Search for the cell housing the specified text and yield its [x, y] center coordinate. 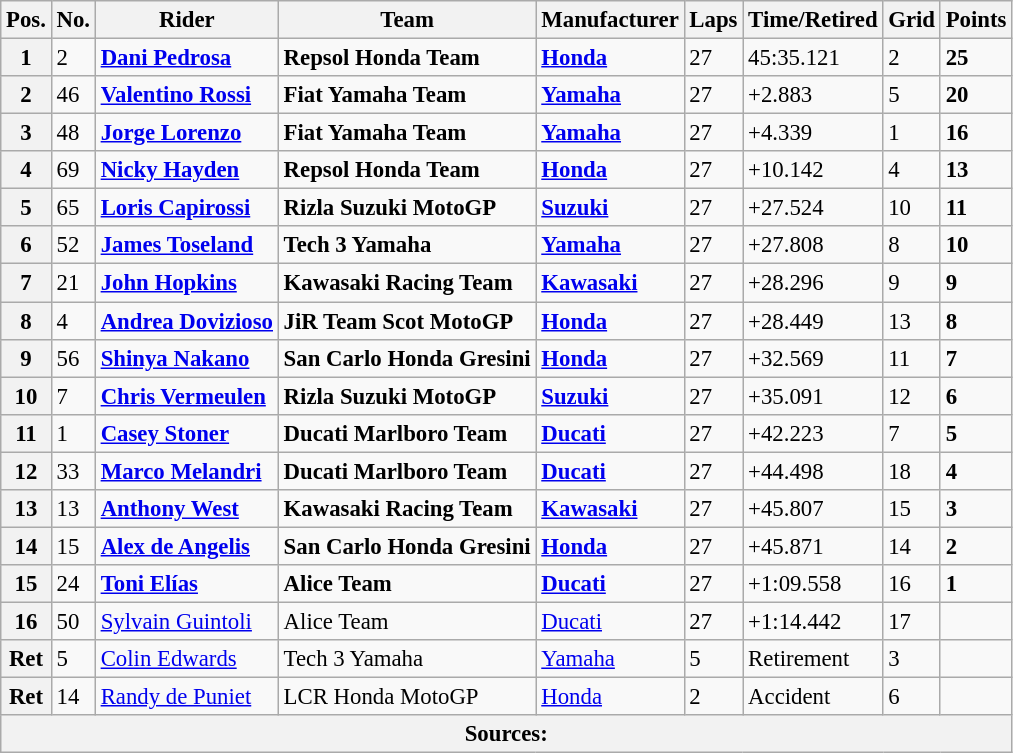
17 [912, 621]
18 [912, 471]
24 [73, 584]
45:35.121 [813, 58]
Grid [912, 20]
Retirement [813, 659]
No. [73, 20]
Nicky Hayden [186, 170]
Pos. [26, 20]
69 [73, 170]
Marco Melandri [186, 471]
Casey Stoner [186, 433]
52 [73, 245]
+44.498 [813, 471]
Chris Vermeulen [186, 396]
Shinya Nakano [186, 358]
Team [407, 20]
Alex de Angelis [186, 546]
Sylvain Guintoli [186, 621]
20 [976, 95]
Accident [813, 697]
46 [73, 95]
+2.883 [813, 95]
+1:14.442 [813, 621]
Jorge Lorenzo [186, 133]
Loris Capirossi [186, 208]
33 [73, 471]
JiR Team Scot MotoGP [407, 321]
LCR Honda MotoGP [407, 697]
Time/Retired [813, 20]
Dani Pedrosa [186, 58]
25 [976, 58]
56 [73, 358]
+42.223 [813, 433]
+28.449 [813, 321]
Sources: [506, 734]
+10.142 [813, 170]
Valentino Rossi [186, 95]
+27.524 [813, 208]
Toni Elías [186, 584]
21 [73, 283]
50 [73, 621]
Randy de Puniet [186, 697]
Laps [714, 20]
Points [976, 20]
Colin Edwards [186, 659]
Andrea Dovizioso [186, 321]
Rider [186, 20]
+27.808 [813, 245]
+1:09.558 [813, 584]
+4.339 [813, 133]
+45.807 [813, 509]
65 [73, 208]
+28.296 [813, 283]
John Hopkins [186, 283]
+32.569 [813, 358]
+35.091 [813, 396]
James Toseland [186, 245]
Manufacturer [610, 20]
Anthony West [186, 509]
+45.871 [813, 546]
48 [73, 133]
